Search for the cell housing the specified text and yield its (X, Y) center coordinate. 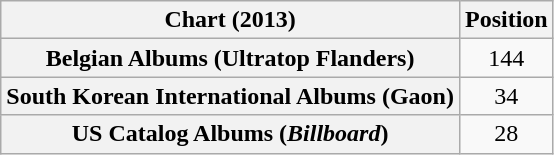
28 (506, 134)
US Catalog Albums (Billboard) (230, 134)
34 (506, 96)
Chart (2013) (230, 20)
Belgian Albums (Ultratop Flanders) (230, 58)
144 (506, 58)
South Korean International Albums (Gaon) (230, 96)
Position (506, 20)
